Return the (X, Y) coordinate for the center point of the cell that contains the specified text.  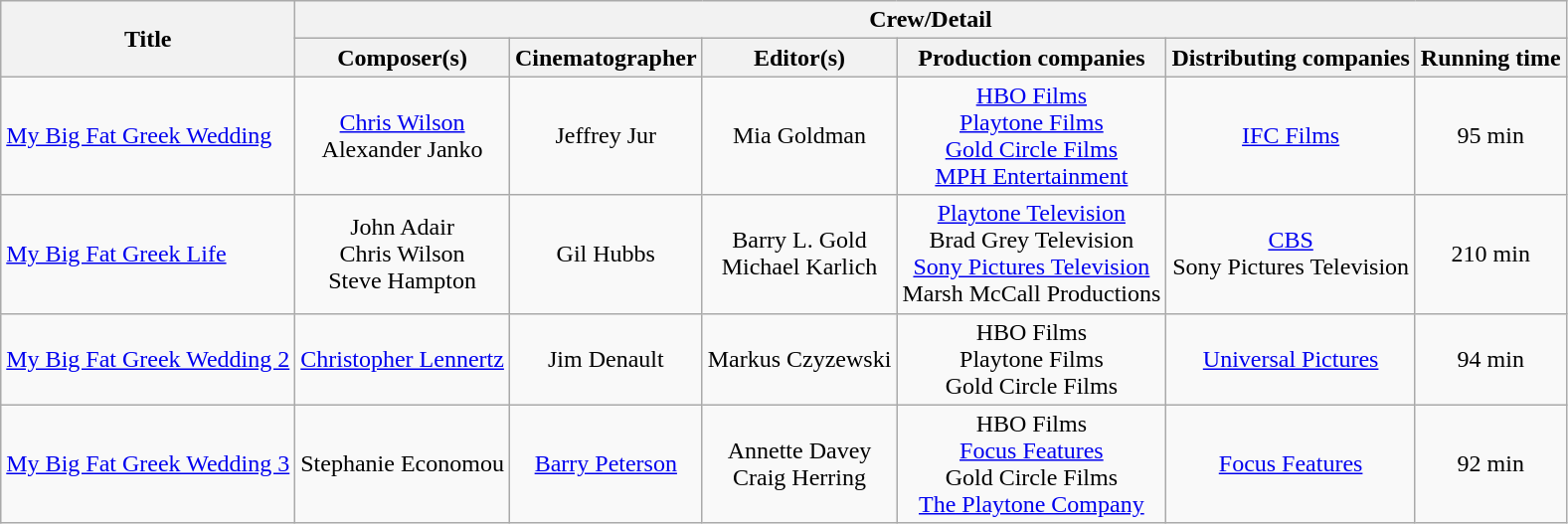
Jim Denault (606, 359)
Title (148, 39)
HBO FilmsFocus FeaturesGold Circle FilmsThe Playtone Company (1032, 463)
Annette DaveyCraig Herring (799, 463)
Production companies (1032, 58)
94 min (1490, 359)
Distributing companies (1291, 58)
Playtone TelevisionBrad Grey TelevisionSony Pictures TelevisionMarsh McCall Productions (1032, 255)
Markus Czyzewski (799, 359)
210 min (1490, 255)
Chris WilsonAlexander Janko (403, 135)
92 min (1490, 463)
Jeffrey Jur (606, 135)
IFC Films (1291, 135)
John AdairChris WilsonSteve Hampton (403, 255)
Focus Features (1291, 463)
Cinematographer (606, 58)
Mia Goldman (799, 135)
My Big Fat Greek Wedding 3 (148, 463)
95 min (1490, 135)
HBO FilmsPlaytone FilmsGold Circle Films (1032, 359)
CBSSony Pictures Television (1291, 255)
Stephanie Economou (403, 463)
Running time (1490, 58)
Universal Pictures (1291, 359)
HBO FilmsPlaytone FilmsGold Circle FilmsMPH Entertainment (1032, 135)
Crew/Detail (931, 20)
My Big Fat Greek Life (148, 255)
My Big Fat Greek Wedding (148, 135)
Gil Hubbs (606, 255)
Barry Peterson (606, 463)
Editor(s) (799, 58)
Barry L. GoldMichael Karlich (799, 255)
Christopher Lennertz (403, 359)
My Big Fat Greek Wedding 2 (148, 359)
Composer(s) (403, 58)
